Identify which cell holds the provided text, then report its (X, Y) central coordinate. 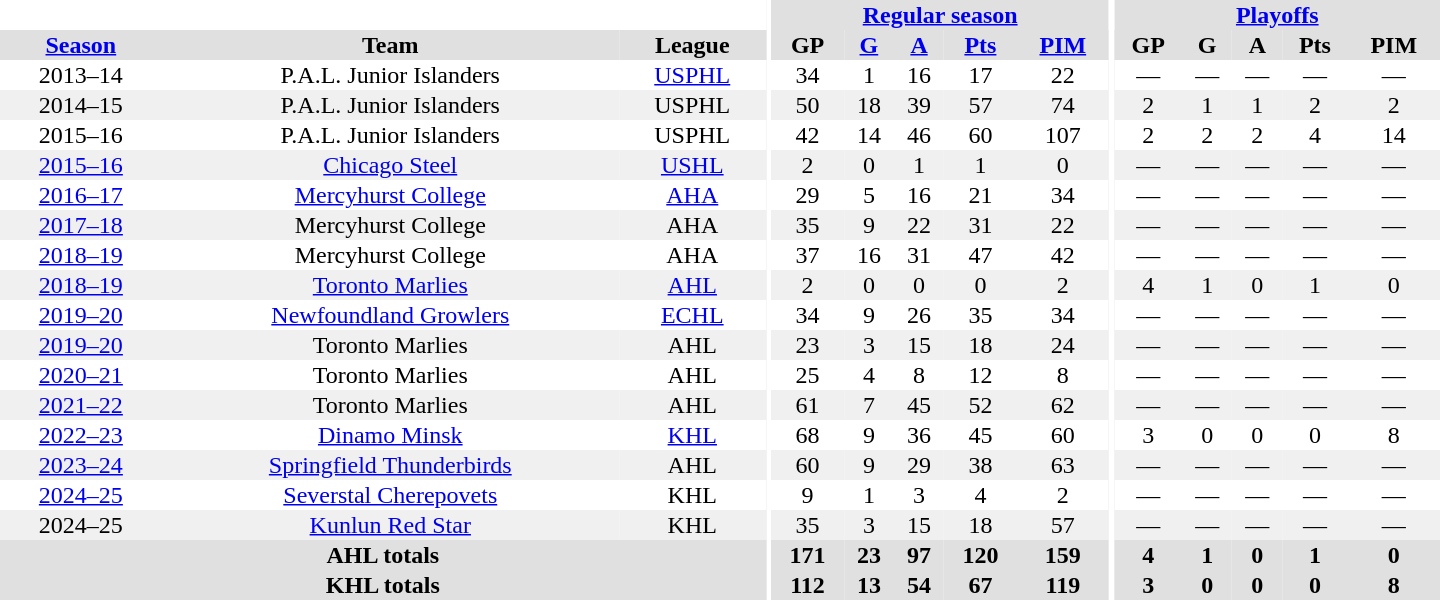
21 (980, 195)
Regular season (940, 15)
62 (1063, 405)
AHL totals (383, 555)
159 (1063, 555)
25 (807, 375)
46 (919, 135)
39 (919, 105)
67 (980, 585)
36 (919, 435)
ECHL (692, 315)
119 (1063, 585)
17 (980, 75)
Kunlun Red Star (390, 525)
Springfield Thunderbirds (390, 465)
50 (807, 105)
Season (81, 45)
Playoffs (1278, 15)
2014–15 (81, 105)
Severstal Cherepovets (390, 495)
2016–17 (81, 195)
47 (980, 255)
13 (869, 585)
26 (919, 315)
2020–21 (81, 375)
74 (1063, 105)
2021–22 (81, 405)
24 (1063, 345)
KHL totals (383, 585)
171 (807, 555)
120 (980, 555)
Dinamo Minsk (390, 435)
63 (1063, 465)
37 (807, 255)
2017–18 (81, 225)
61 (807, 405)
12 (980, 375)
54 (919, 585)
2022–23 (81, 435)
68 (807, 435)
Chicago Steel (390, 165)
5 (869, 195)
League (692, 45)
2023–24 (81, 465)
52 (980, 405)
7 (869, 405)
38 (980, 465)
97 (919, 555)
2013–14 (81, 75)
Newfoundland Growlers (390, 315)
USHL (692, 165)
Team (390, 45)
107 (1063, 135)
112 (807, 585)
